Capture the cell that displays the provided text and extract its [X, Y] central coordinate. 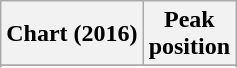
Peakposition [189, 34]
Chart (2016) [72, 34]
